Determine the (X, Y) coordinate at the center of the cell enclosing the given text.  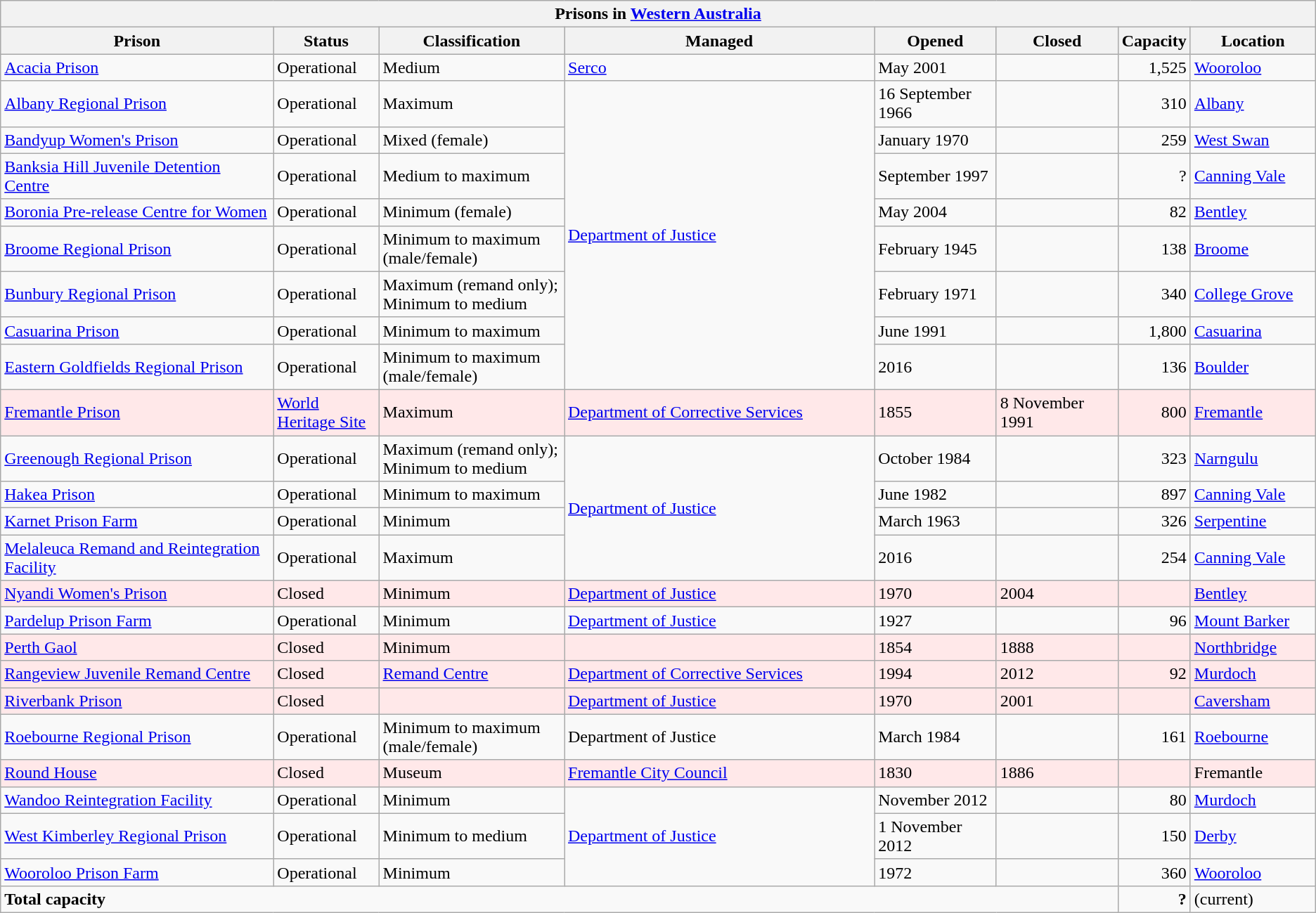
326 (1154, 522)
Broome Regional Prison (137, 249)
West Kimberley Regional Prison (137, 836)
Eastern Goldfields Regional Prison (137, 367)
150 (1154, 836)
Prisons in Western Australia (658, 14)
June 1991 (936, 330)
136 (1154, 367)
2001 (1057, 701)
Boulder (1253, 367)
1927 (936, 621)
Serco (718, 67)
Nyandi Women's Prison (137, 594)
Prison (137, 41)
1,800 (1154, 330)
Casuarina Prison (137, 330)
Albany Regional Prison (137, 104)
February 1971 (936, 294)
1886 (1057, 773)
1994 (936, 674)
Fremantle Prison (137, 412)
340 (1154, 294)
259 (1154, 140)
October 1984 (936, 458)
1972 (936, 872)
Roebourne (1253, 737)
Casuarina (1253, 330)
Greenough Regional Prison (137, 458)
Boronia Pre-release Centre for Women (137, 212)
May 2004 (936, 212)
2012 (1057, 674)
Mount Barker (1253, 621)
World Heritage Site (326, 412)
Museum (471, 773)
Hakea Prison (137, 495)
800 (1154, 412)
310 (1154, 104)
February 1945 (936, 249)
Managed (718, 41)
1,525 (1154, 67)
Albany (1253, 104)
82 (1154, 212)
Medium to maximum (471, 176)
November 2012 (936, 800)
Pardelup Prison Farm (137, 621)
Acacia Prison (137, 67)
March 1984 (936, 737)
Karnet Prison Farm (137, 522)
Bunbury Regional Prison (137, 294)
Mixed (female) (471, 140)
Northbridge (1253, 647)
8 November 1991 (1057, 412)
Opened (936, 41)
(current) (1253, 899)
Fremantle City Council (718, 773)
Total capacity (560, 899)
92 (1154, 674)
West Swan (1253, 140)
Wooroloo Prison Farm (137, 872)
June 1982 (936, 495)
Minimum (female) (471, 212)
Riverbank Prison (137, 701)
138 (1154, 249)
College Grove (1253, 294)
Banksia Hill Juvenile Detention Centre (137, 176)
Broome (1253, 249)
Melaleuca Remand and Reintegration Facility (137, 558)
897 (1154, 495)
January 1970 (936, 140)
Derby (1253, 836)
Status (326, 41)
Bandyup Women's Prison (137, 140)
Medium (471, 67)
Minimum to medium (471, 836)
Narngulu (1253, 458)
September 1997 (936, 176)
Wandoo Reintegration Facility (137, 800)
254 (1154, 558)
Caversham (1253, 701)
Location (1253, 41)
80 (1154, 800)
Rangeview Juvenile Remand Centre (137, 674)
161 (1154, 737)
Classification (471, 41)
1854 (936, 647)
Roebourne Regional Prison (137, 737)
1 November 2012 (936, 836)
Perth Gaol (137, 647)
Round House (137, 773)
96 (1154, 621)
1888 (1057, 647)
Capacity (1154, 41)
16 September 1966 (936, 104)
March 1963 (936, 522)
1830 (936, 773)
2004 (1057, 594)
1855 (936, 412)
May 2001 (936, 67)
323 (1154, 458)
360 (1154, 872)
Remand Centre (471, 674)
Serpentine (1253, 522)
